Find where the given text appears and provide that cell's center as (x, y) coordinate. 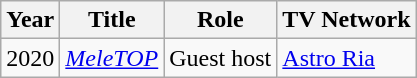
Guest host (220, 58)
TV Network (346, 20)
Title (112, 20)
Year (30, 20)
MeleTOP (112, 58)
Astro Ria (346, 58)
Role (220, 20)
2020 (30, 58)
